Capture the cell that displays the provided text and extract its (x, y) central coordinate. 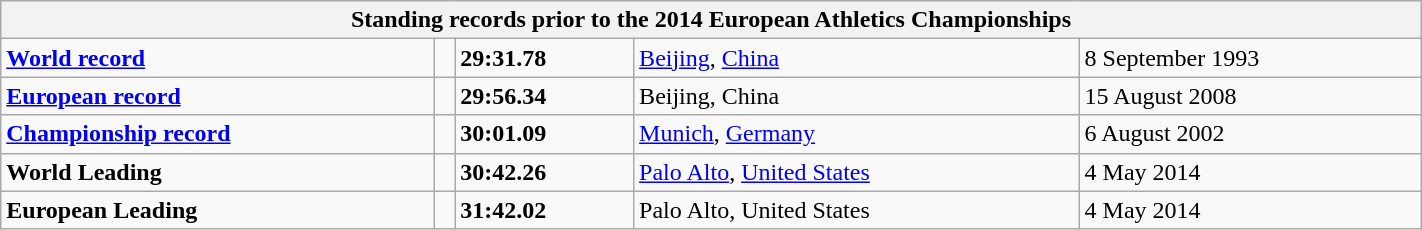
29:56.34 (544, 96)
30:42.26 (544, 172)
European record (218, 96)
31:42.02 (544, 210)
30:01.09 (544, 134)
World Leading (218, 172)
Standing records prior to the 2014 European Athletics Championships (711, 20)
Munich, Germany (856, 134)
29:31.78 (544, 58)
8 September 1993 (1250, 58)
6 August 2002 (1250, 134)
European Leading (218, 210)
Championship record (218, 134)
15 August 2008 (1250, 96)
World record (218, 58)
